Extract the (X, Y) coordinate from the center of the cell holding the provided text.  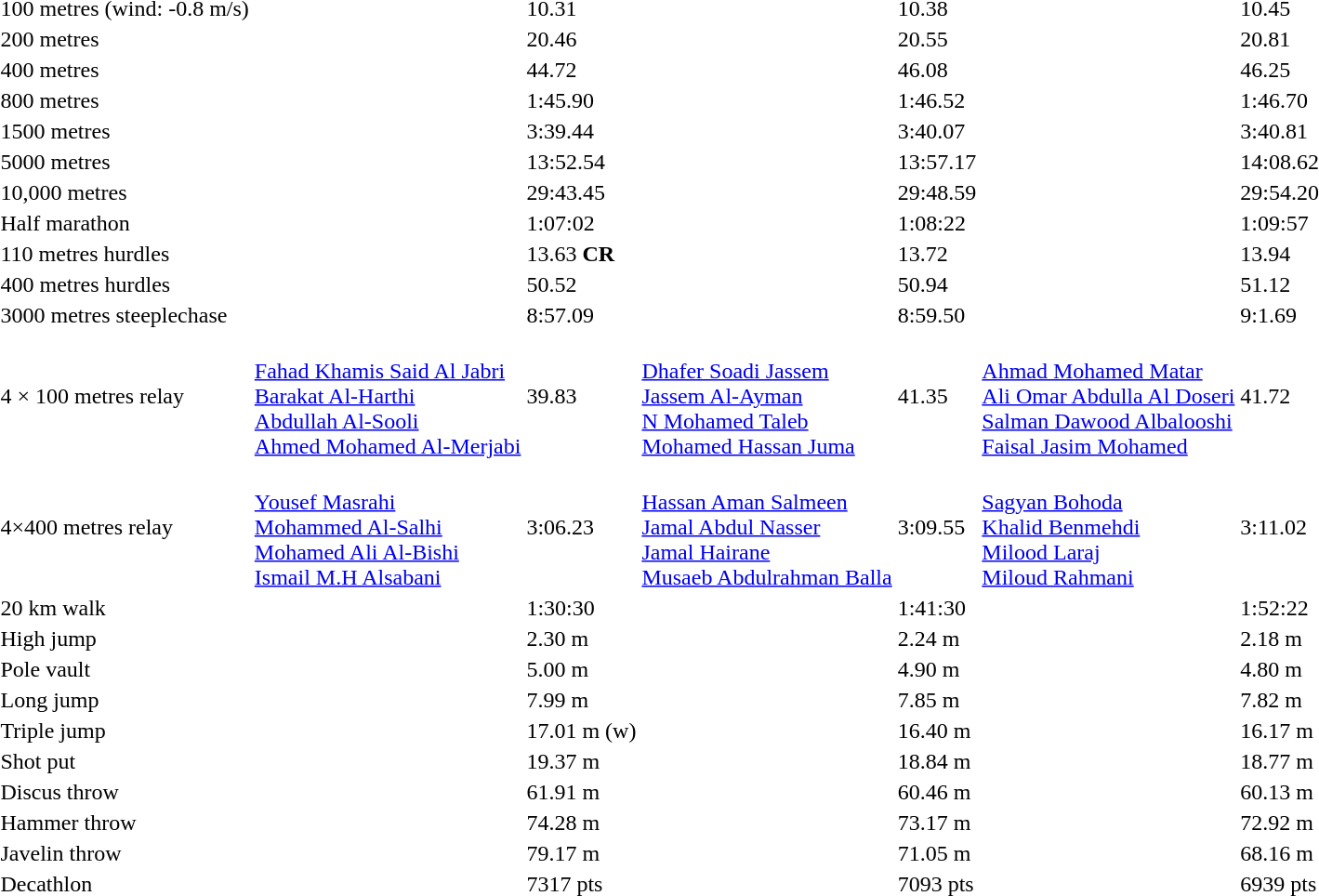
60.46 m (937, 792)
8:57.09 (582, 315)
71.05 m (937, 853)
1:08:22 (937, 223)
Hassan Aman SalmeenJamal Abdul NasserJamal HairaneMusaeb Abdulrahman Balla (767, 527)
3:06.23 (582, 527)
16.40 m (937, 731)
13.63 CR (582, 254)
5.00 m (582, 669)
1:45.90 (582, 100)
20.55 (937, 39)
1:30:30 (582, 608)
Ahmad Mohamed MatarAli Omar Abdulla Al Doseri Salman Dawood AlbalooshiFaisal Jasim Mohamed (1108, 396)
Sagyan BohodaKhalid Benmehdi Milood LarajMiloud Rahmani (1108, 527)
3:39.44 (582, 131)
13.72 (937, 254)
2.24 m (937, 639)
7.85 m (937, 700)
41.35 (937, 396)
29:43.45 (582, 192)
4.90 m (937, 669)
Dhafer Soadi JassemJassem Al-AymanN Mohamed TalebMohamed Hassan Juma (767, 396)
1:46.52 (937, 100)
17.01 m (w) (582, 731)
61.91 m (582, 792)
50.52 (582, 284)
7.99 m (582, 700)
74.28 m (582, 823)
73.17 m (937, 823)
Fahad Khamis Said Al Jabri Barakat Al-HarthiAbdullah Al-SooliAhmed Mohamed Al-Merjabi (388, 396)
1:07:02 (582, 223)
29:48.59 (937, 192)
19.37 m (582, 761)
18.84 m (937, 761)
Yousef MasrahiMohammed Al-SalhiMohamed Ali Al-BishiIsmail M.H Alsabani (388, 527)
46.08 (937, 70)
3:09.55 (937, 527)
44.72 (582, 70)
79.17 m (582, 853)
50.94 (937, 284)
8:59.50 (937, 315)
13:57.17 (937, 162)
3:40.07 (937, 131)
39.83 (582, 396)
2.30 m (582, 639)
13:52.54 (582, 162)
1:41:30 (937, 608)
20.46 (582, 39)
